Pinpoint the cell where the given text exists, returning its (x, y) midpoint coordinate. 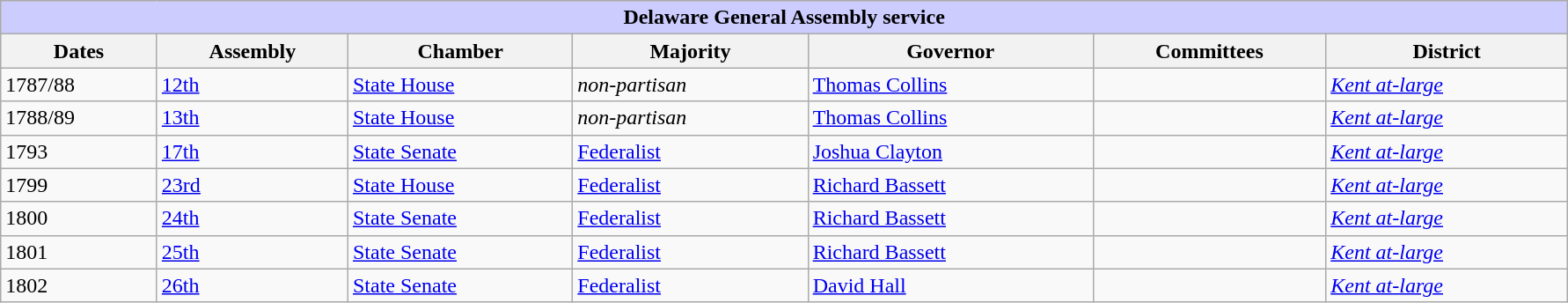
1802 (79, 285)
District (1447, 51)
26th (252, 285)
Dates (79, 51)
Delaware General Assembly service (785, 18)
Chamber (459, 51)
Governor (950, 51)
1793 (79, 151)
1787/88 (79, 85)
24th (252, 218)
Committees (1209, 51)
Majority (690, 51)
David Hall (950, 285)
1799 (79, 185)
25th (252, 252)
17th (252, 151)
12th (252, 85)
Assembly (252, 51)
1801 (79, 252)
1800 (79, 218)
Joshua Clayton (950, 151)
13th (252, 118)
23rd (252, 185)
1788/89 (79, 118)
